Provide the (x, y) coordinate of the cell's center where the given text is located.  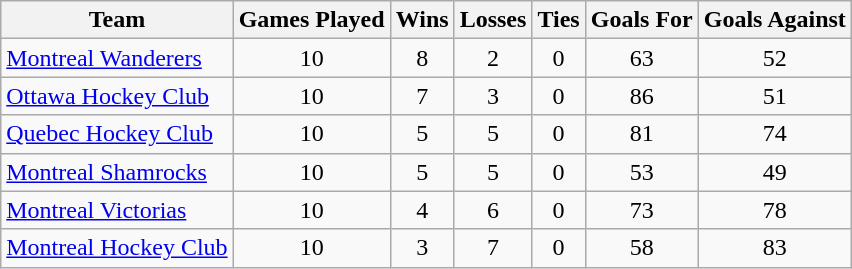
Montreal Shamrocks (117, 172)
83 (774, 248)
4 (422, 210)
81 (642, 134)
74 (774, 134)
73 (642, 210)
Ottawa Hockey Club (117, 96)
Team (117, 20)
78 (774, 210)
Losses (493, 20)
63 (642, 58)
Goals For (642, 20)
49 (774, 172)
Montreal Hockey Club (117, 248)
Goals Against (774, 20)
2 (493, 58)
53 (642, 172)
Quebec Hockey Club (117, 134)
Montreal Victorias (117, 210)
6 (493, 210)
Ties (558, 20)
Games Played (312, 20)
Montreal Wanderers (117, 58)
58 (642, 248)
52 (774, 58)
51 (774, 96)
Wins (422, 20)
86 (642, 96)
8 (422, 58)
